Detect which cell encompasses the target text, then output its [X, Y] center coordinate. 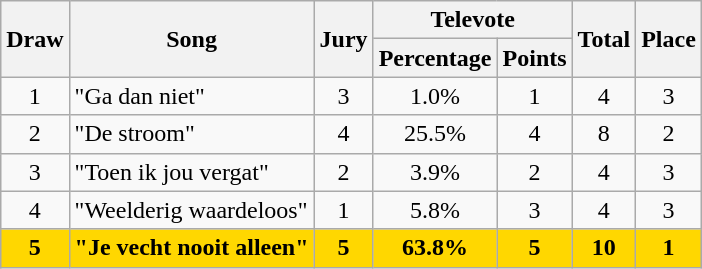
"De stroom" [192, 134]
Place [669, 39]
Total [604, 39]
"Weelderig waardeloos" [192, 210]
Televote [472, 20]
Percentage [435, 58]
5.8% [435, 210]
Song [192, 39]
8 [604, 134]
"Je vecht nooit alleen" [192, 248]
25.5% [435, 134]
1.0% [435, 96]
Points [534, 58]
10 [604, 248]
Draw [35, 39]
3.9% [435, 172]
63.8% [435, 248]
"Toen ik jou vergat" [192, 172]
"Ga dan niet" [192, 96]
Jury [344, 39]
